Pinpoint the cell where the given text exists, returning its (X, Y) midpoint coordinate. 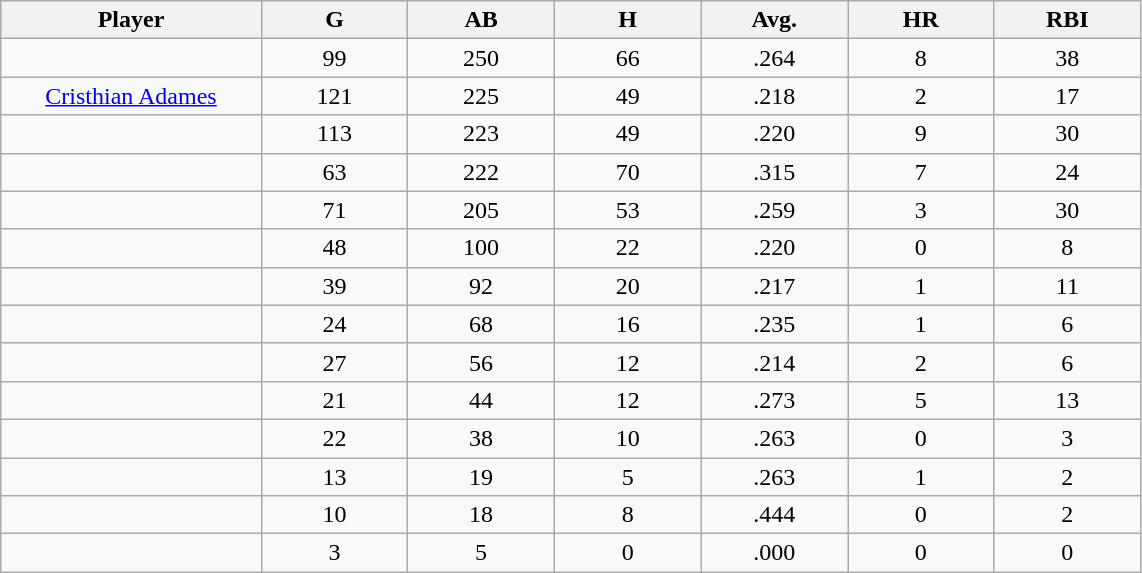
68 (482, 324)
.259 (774, 210)
.235 (774, 324)
Avg. (774, 20)
16 (628, 324)
9 (922, 134)
HR (922, 20)
222 (482, 172)
.315 (774, 172)
121 (334, 96)
G (334, 20)
71 (334, 210)
250 (482, 58)
66 (628, 58)
.444 (774, 515)
99 (334, 58)
27 (334, 362)
223 (482, 134)
19 (482, 477)
RBI (1068, 20)
.218 (774, 96)
39 (334, 286)
21 (334, 400)
225 (482, 96)
.273 (774, 400)
11 (1068, 286)
56 (482, 362)
205 (482, 210)
Player (132, 20)
.214 (774, 362)
100 (482, 248)
.000 (774, 553)
48 (334, 248)
44 (482, 400)
AB (482, 20)
92 (482, 286)
H (628, 20)
20 (628, 286)
.264 (774, 58)
Cristhian Adames (132, 96)
7 (922, 172)
.217 (774, 286)
18 (482, 515)
17 (1068, 96)
63 (334, 172)
53 (628, 210)
70 (628, 172)
113 (334, 134)
